Pinpoint the cell where the given text exists, returning its [x, y] midpoint coordinate. 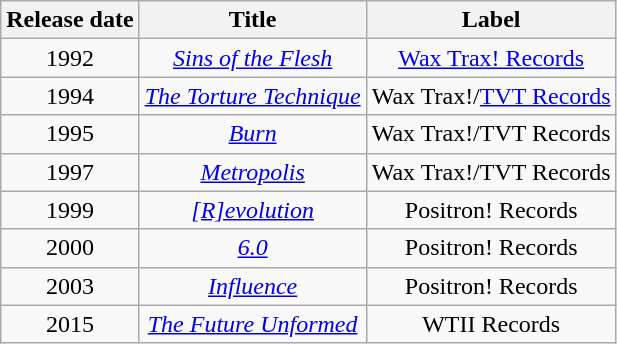
The Future Unformed [252, 324]
1997 [70, 172]
1995 [70, 134]
Title [252, 20]
Wax Trax! Records [491, 58]
Release date [70, 20]
6.0 [252, 248]
2003 [70, 286]
Influence [252, 286]
Metropolis [252, 172]
Burn [252, 134]
The Torture Technique [252, 96]
2000 [70, 248]
Sins of the Flesh [252, 58]
1992 [70, 58]
1994 [70, 96]
WTII Records [491, 324]
2015 [70, 324]
Label [491, 20]
[R]evolution [252, 210]
1999 [70, 210]
